Detect which cell encompasses the target text, then output its [X, Y] center coordinate. 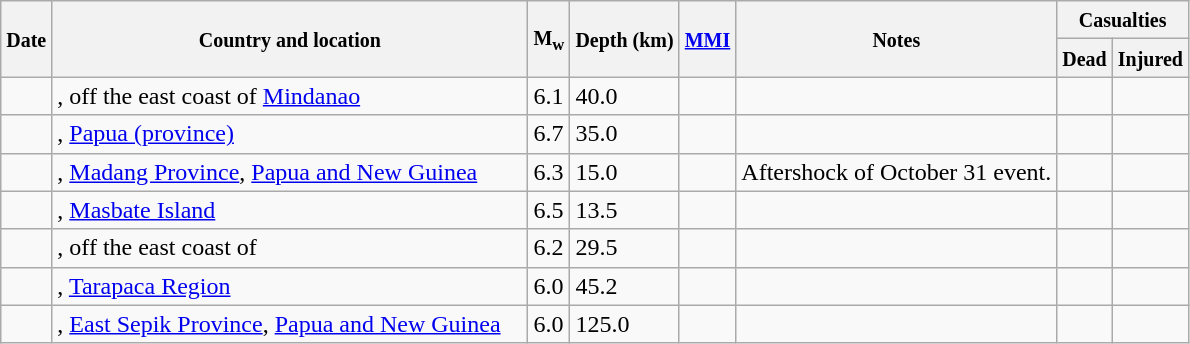
29.5 [624, 248]
, off the east coast of Mindanao [290, 96]
Casualties [1123, 20]
Injured [1150, 58]
15.0 [624, 172]
, Madang Province, Papua and New Guinea [290, 172]
Date [26, 39]
MMI [708, 39]
, Tarapaca Region [290, 286]
Depth (km) [624, 39]
, Masbate Island [290, 210]
6.1 [549, 96]
Country and location [290, 39]
Mw [549, 39]
6.3 [549, 172]
6.7 [549, 134]
6.5 [549, 210]
35.0 [624, 134]
, Papua (province) [290, 134]
13.5 [624, 210]
Notes [896, 39]
, off the east coast of [290, 248]
Dead [1085, 58]
, East Sepik Province, Papua and New Guinea [290, 324]
40.0 [624, 96]
Aftershock of October 31 event. [896, 172]
45.2 [624, 286]
125.0 [624, 324]
6.2 [549, 248]
